For the text-containing cell, return its midpoint in [x, y] coordinate format. 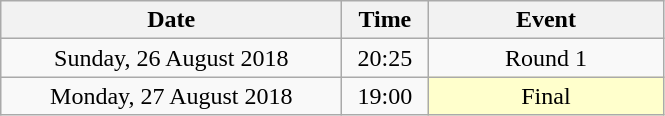
Time [385, 20]
Sunday, 26 August 2018 [172, 58]
Final [546, 96]
Date [172, 20]
Round 1 [546, 58]
19:00 [385, 96]
Monday, 27 August 2018 [172, 96]
Event [546, 20]
20:25 [385, 58]
